Scan for the cell matching the given text and deliver its (x, y) coordinate at center. 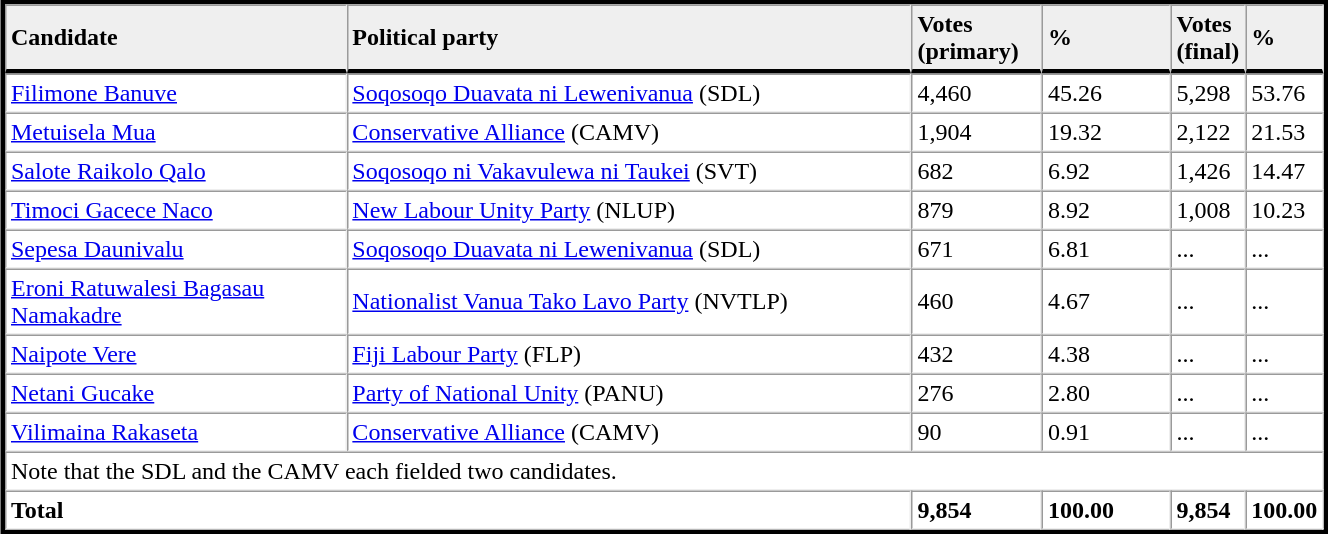
Vilimaina Rakaseta (176, 432)
Filimone Banuve (176, 94)
Timoci Gacece Naco (176, 210)
8.92 (1106, 210)
276 (976, 394)
6.81 (1106, 250)
4,460 (976, 94)
Votes(final) (1208, 38)
Party of National Unity (PANU) (628, 394)
Salote Raikolo Qalo (176, 172)
Naipote Vere (176, 354)
Note that the SDL and the CAMV each fielded two candidates. (664, 472)
90 (976, 432)
21.53 (1284, 132)
460 (976, 301)
1,426 (1208, 172)
14.47 (1284, 172)
10.23 (1284, 210)
4.38 (1106, 354)
Nationalist Vanua Tako Lavo Party (NVTLP) (628, 301)
Netani Gucake (176, 394)
4.67 (1106, 301)
2,122 (1208, 132)
671 (976, 250)
1,904 (976, 132)
Political party (628, 38)
Total (458, 510)
879 (976, 210)
New Labour Unity Party (NLUP) (628, 210)
Soqosoqo ni Vakavulewa ni Taukei (SVT) (628, 172)
Votes(primary) (976, 38)
432 (976, 354)
1,008 (1208, 210)
Fiji Labour Party (FLP) (628, 354)
2.80 (1106, 394)
682 (976, 172)
45.26 (1106, 94)
Sepesa Daunivalu (176, 250)
Metuisela Mua (176, 132)
Candidate (176, 38)
Eroni Ratuwalesi Bagasau Namakadre (176, 301)
19.32 (1106, 132)
6.92 (1106, 172)
53.76 (1284, 94)
0.91 (1106, 432)
5,298 (1208, 94)
